Search for the cell housing the specified text and yield its (X, Y) center coordinate. 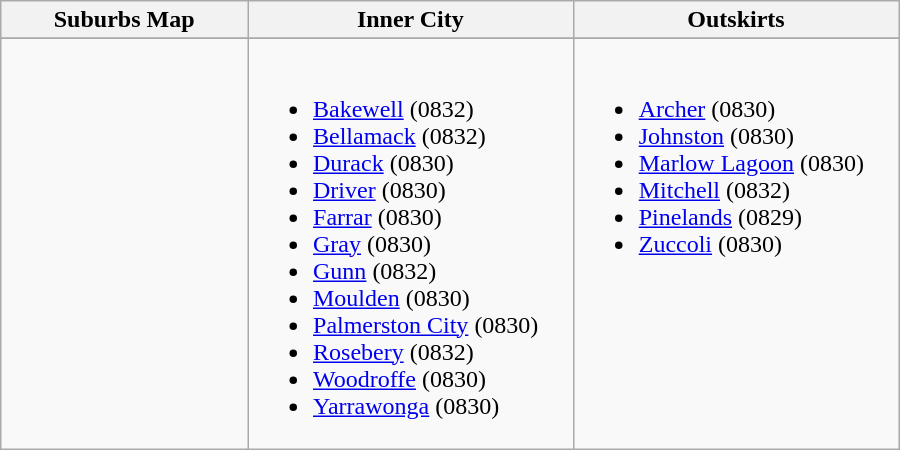
Outskirts (736, 20)
Suburbs Map (124, 20)
Inner City (411, 20)
Archer (0830)Johnston (0830)Marlow Lagoon (0830)Mitchell (0832)Pinelands (0829)Zuccoli (0830) (736, 244)
